Return [x, y] of the center of cell containing provided text 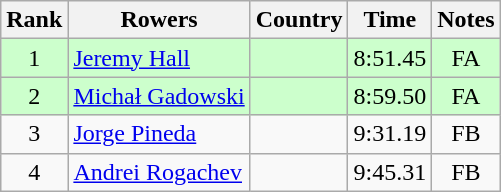
Notes [466, 20]
2 [34, 96]
Country [299, 20]
8:51.45 [390, 58]
Jeremy Hall [159, 58]
Time [390, 20]
Michał Gadowski [159, 96]
Rank [34, 20]
9:45.31 [390, 172]
Rowers [159, 20]
4 [34, 172]
Andrei Rogachev [159, 172]
9:31.19 [390, 134]
8:59.50 [390, 96]
1 [34, 58]
3 [34, 134]
Jorge Pineda [159, 134]
